Pinpoint the cell where the given text exists, returning its (x, y) midpoint coordinate. 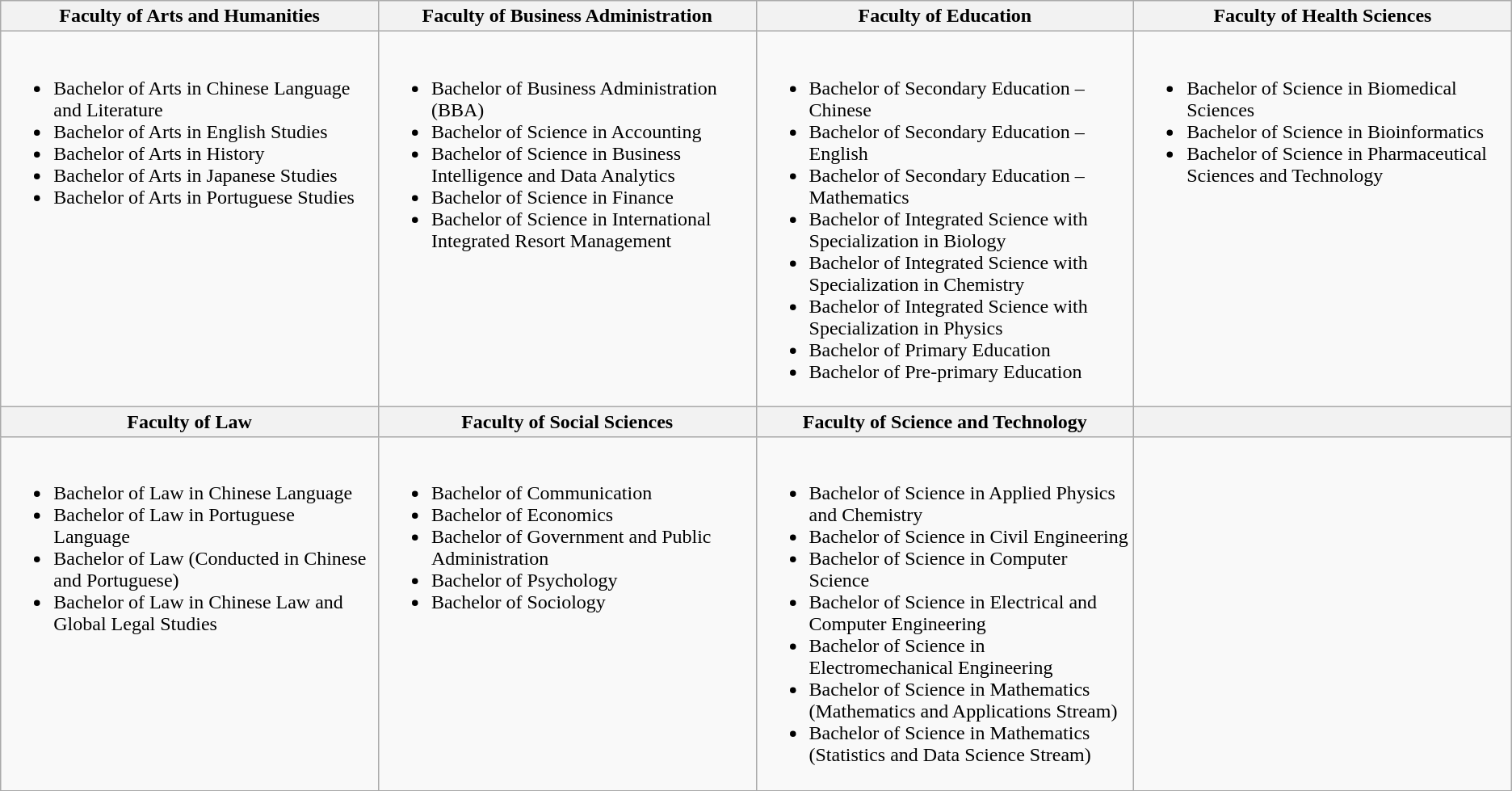
Faculty of Arts and Humanities (190, 16)
Faculty of Business Administration (567, 16)
Faculty of Health Sciences (1323, 16)
Faculty of Education (945, 16)
Faculty of Social Sciences (567, 422)
Bachelor of Science in Biomedical SciencesBachelor of Science in BioinformaticsBachelor of Science in Pharmaceutical Sciences and Technology (1323, 219)
Faculty of Science and Technology (945, 422)
Bachelor of CommunicationBachelor of EconomicsBachelor of Government and Public AdministrationBachelor of PsychologyBachelor of Sociology (567, 614)
Faculty of Law (190, 422)
